Capture the cell that displays the provided text and extract its (X, Y) central coordinate. 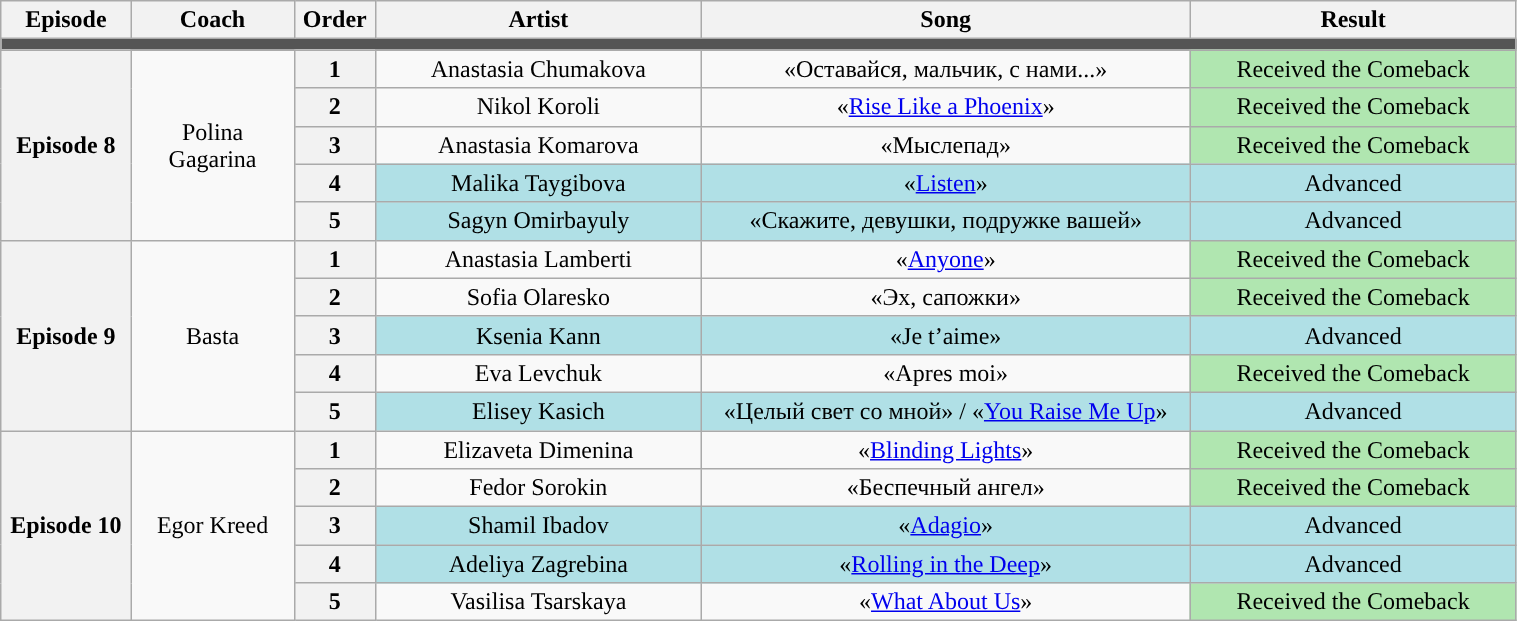
«Blinding Lights» (946, 449)
Sofia Olaresko (538, 297)
«Целый свет со мной» / «You Raise Me Up» (946, 411)
Elizaveta Dimenina (538, 449)
«Rolling in the Deep» (946, 564)
Elisey Kasich (538, 411)
Result (1353, 20)
Polina Gagarina (212, 145)
«Оставайся, мальчик, с нами...» (946, 69)
«Мыслепад» (946, 145)
Song (946, 20)
«Эх, сапожки» (946, 297)
Basta (212, 335)
Artist (538, 20)
«Rise Like a Phoenix» (946, 107)
Nikol Koroli (538, 107)
Vasilisa Tsarskaya (538, 602)
Episode 9 (66, 335)
«What About Us» (946, 602)
«Listen» (946, 183)
«Apres moi» (946, 373)
Episode (66, 20)
Egor Kreed (212, 525)
Fedor Sorokin (538, 488)
Shamil Ibadov (538, 526)
«Anyone» (946, 259)
Eva Levchuk (538, 373)
«Adagio» (946, 526)
Episode 10 (66, 525)
«Беспечный ангел» (946, 488)
Anastasia Chumakova (538, 69)
Anastasia Komarova (538, 145)
Sagyn Omirbayuly (538, 221)
Malika Taygibova (538, 183)
Order (334, 20)
Coach (212, 20)
Ksenia Kann (538, 335)
«Скажите, девушки, подружке вашей» (946, 221)
«Je t’aime» (946, 335)
Adeliya Zagrebina (538, 564)
Anastasia Lamberti (538, 259)
Episode 8 (66, 145)
